Return the (x, y) coordinate for the center point of the cell that contains the specified text.  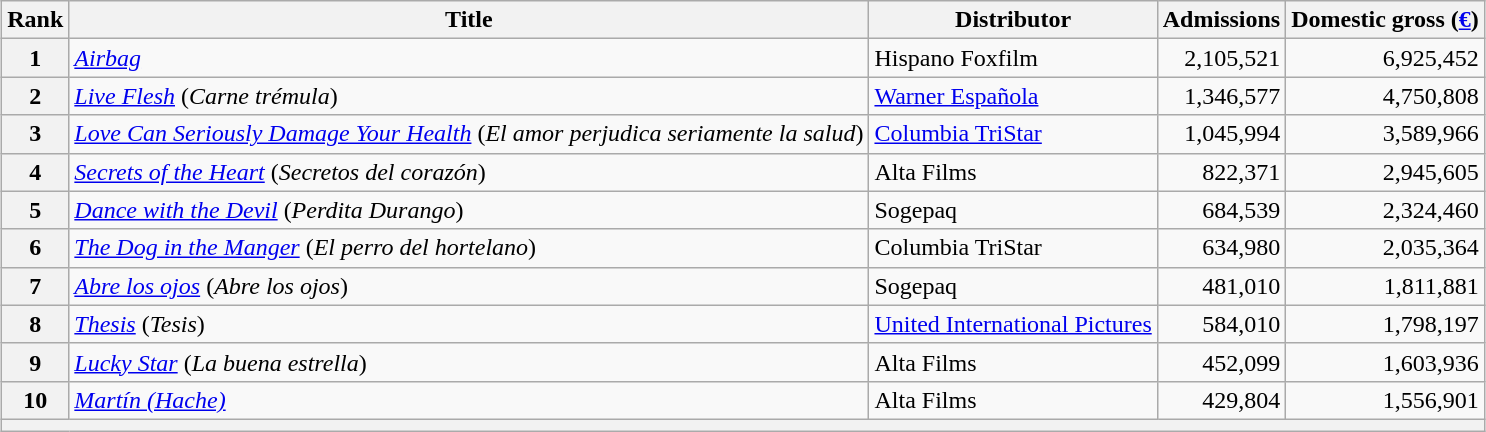
2,945,605 (1386, 172)
1,045,994 (1221, 134)
Secrets of the Heart (Secretos del corazón) (469, 172)
634,980 (1221, 248)
4 (36, 172)
1 (36, 58)
The Dog in the Manger (El perro del hortelano) (469, 248)
4,750,808 (1386, 96)
5 (36, 210)
1,346,577 (1221, 96)
2,035,364 (1386, 248)
Love Can Seriously Damage Your Health (El amor perjudica seriamente la salud) (469, 134)
Rank (36, 20)
Live Flesh (Carne trémula) (469, 96)
7 (36, 286)
429,804 (1221, 400)
481,010 (1221, 286)
6,925,452 (1386, 58)
Distributor (1013, 20)
Admissions (1221, 20)
1,603,936 (1386, 362)
Thesis (Tesis) (469, 324)
Domestic gross (€) (1386, 20)
2,324,460 (1386, 210)
452,099 (1221, 362)
584,010 (1221, 324)
8 (36, 324)
2 (36, 96)
Hispano Foxfilm (1013, 58)
Lucky Star (La buena estrella) (469, 362)
Warner Española (1013, 96)
822,371 (1221, 172)
684,539 (1221, 210)
1,556,901 (1386, 400)
Dance with the Devil (Perdita Durango) (469, 210)
6 (36, 248)
Title (469, 20)
10 (36, 400)
Abre los ojos (Abre los ojos) (469, 286)
1,798,197 (1386, 324)
Martín (Hache) (469, 400)
1,811,881 (1386, 286)
2,105,521 (1221, 58)
9 (36, 362)
Airbag (469, 58)
3 (36, 134)
United International Pictures (1013, 324)
3,589,966 (1386, 134)
